Search for the cell housing the specified text and yield its (X, Y) center coordinate. 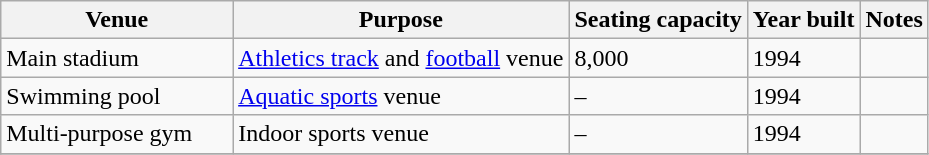
Venue (117, 20)
Seating capacity (658, 20)
Notes (894, 20)
Athletics track and football venue (401, 58)
Purpose (401, 20)
Year built (804, 20)
8,000 (658, 58)
Multi-purpose gym (117, 134)
Indoor sports venue (401, 134)
Main stadium (117, 58)
Aquatic sports venue (401, 96)
Swimming pool (117, 96)
